Return (x, y) of the center of cell containing provided text 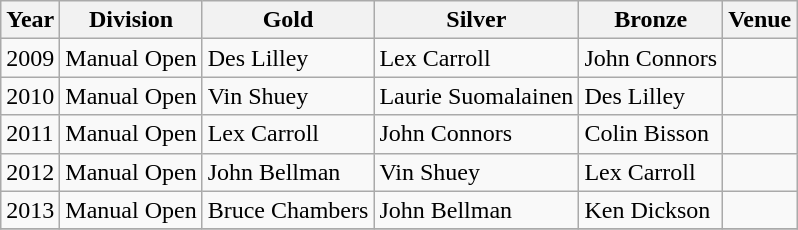
Ken Dickson (651, 210)
Bruce Chambers (288, 210)
2009 (30, 58)
Colin Bisson (651, 134)
Gold (288, 20)
2011 (30, 134)
Year (30, 20)
Laurie Suomalainen (476, 96)
Bronze (651, 20)
2013 (30, 210)
Silver (476, 20)
Division (131, 20)
2010 (30, 96)
2012 (30, 172)
Venue (760, 20)
